Find where the given text appears and provide that cell's center as (X, Y) coordinate. 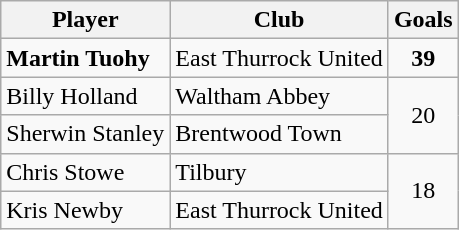
Martin Tuohy (86, 58)
Billy Holland (86, 96)
Sherwin Stanley (86, 134)
18 (423, 191)
20 (423, 115)
Chris Stowe (86, 172)
Tilbury (280, 172)
Player (86, 20)
Goals (423, 20)
Kris Newby (86, 210)
Club (280, 20)
Brentwood Town (280, 134)
Waltham Abbey (280, 96)
39 (423, 58)
